Pinpoint the cell where the given text exists, returning its [X, Y] midpoint coordinate. 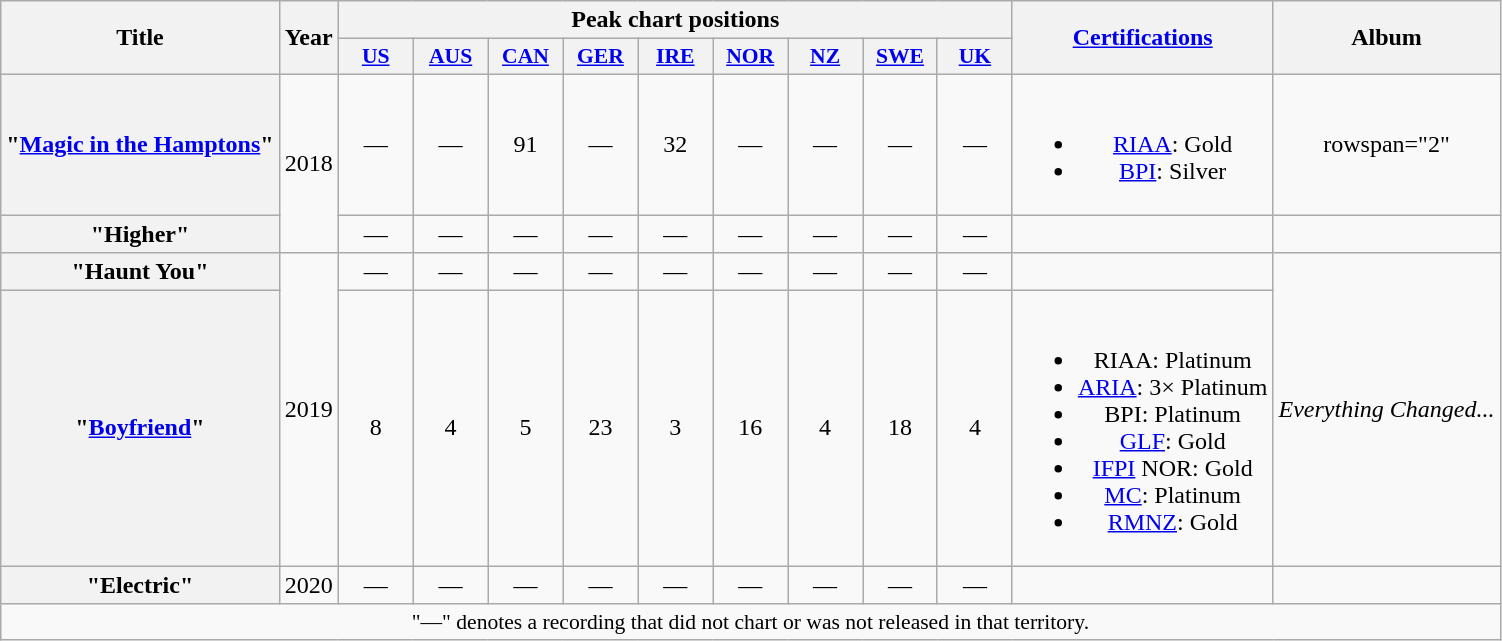
Certifications [1142, 38]
2018 [308, 163]
SWE [900, 57]
3 [676, 428]
18 [900, 428]
CAN [526, 57]
Peak chart positions [675, 20]
32 [676, 144]
rowspan="2" [1386, 144]
5 [526, 428]
"Electric" [140, 585]
"—" denotes a recording that did not chart or was not released in that territory. [750, 622]
Album [1386, 38]
23 [600, 428]
91 [526, 144]
UK [974, 57]
8 [376, 428]
AUS [450, 57]
2020 [308, 585]
RIAA: PlatinumARIA: 3× PlatinumBPI: PlatinumGLF: GoldIFPI NOR: GoldMC: PlatinumRMNZ: Gold [1142, 428]
RIAA: GoldBPI: Silver [1142, 144]
Title [140, 38]
"Boyfriend" [140, 428]
"Haunt You" [140, 272]
NZ [826, 57]
"Higher" [140, 233]
Year [308, 38]
"Magic in the Hamptons" [140, 144]
Everything Changed... [1386, 410]
NOR [750, 57]
16 [750, 428]
IRE [676, 57]
US [376, 57]
GER [600, 57]
2019 [308, 410]
